For the text-containing cell, return its midpoint in [x, y] coordinate format. 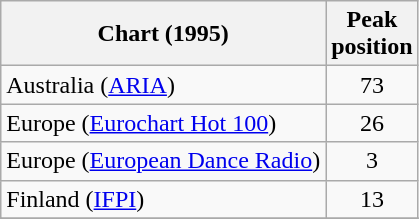
73 [372, 85]
Australia (ARIA) [164, 85]
Europe (Eurochart Hot 100) [164, 123]
Peakposition [372, 34]
3 [372, 161]
Finland (IFPI) [164, 199]
Europe (European Dance Radio) [164, 161]
13 [372, 199]
Chart (1995) [164, 34]
26 [372, 123]
